Return [x, y] of the center of cell containing provided text 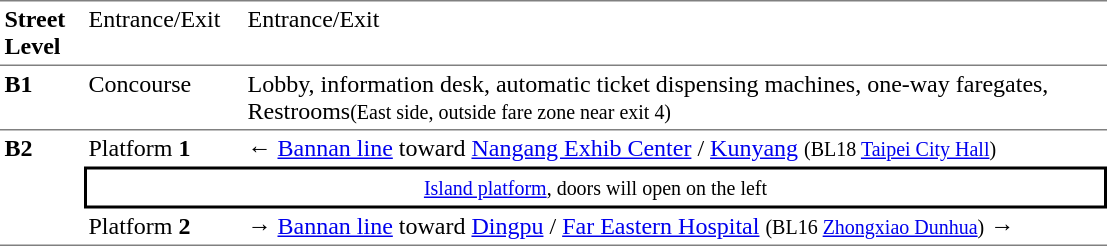
Platform 2 [164, 227]
B2 [42, 188]
→ Bannan line toward Dingpu / Far Eastern Hospital (BL16 Zhongxiao Dunhua) → [675, 227]
Platform 1 [164, 148]
← Bannan line toward Nangang Exhib Center / Kunyang (BL18 Taipei City Hall) [675, 148]
Lobby, information desk, automatic ticket dispensing machines, one-way faregates, Restrooms(East side, outside fare zone near exit 4) [675, 98]
Street Level [42, 33]
B1 [42, 98]
Island platform, doors will open on the left [596, 187]
Concourse [164, 98]
